Return the (x, y) coordinate for the center point of the cell that contains the specified text.  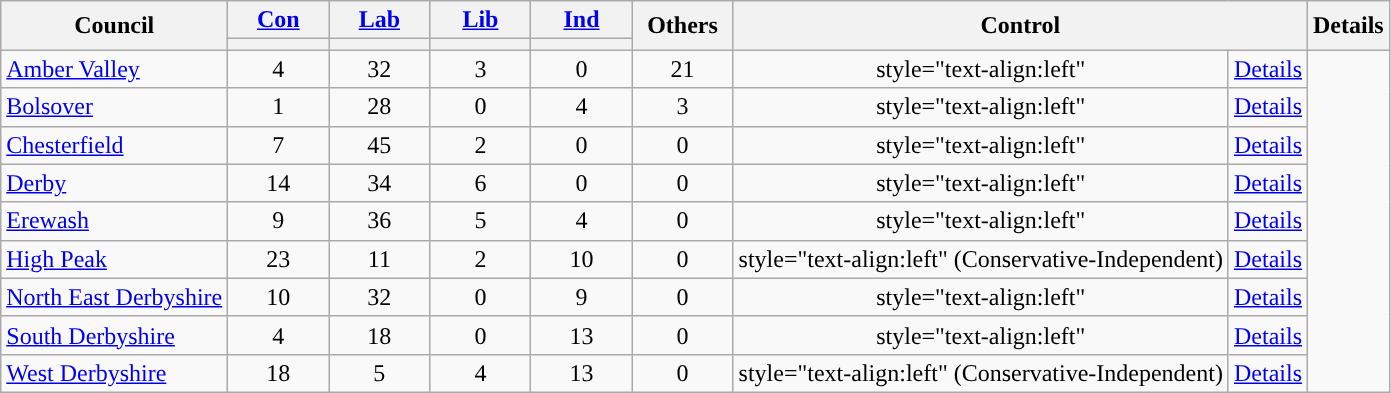
Control (1020, 26)
Others (682, 26)
34 (380, 183)
South Derbyshire (114, 335)
6 (480, 183)
1 (278, 107)
11 (380, 259)
Chesterfield (114, 145)
Amber Valley (114, 69)
7 (278, 145)
North East Derbyshire (114, 297)
28 (380, 107)
High Peak (114, 259)
36 (380, 221)
Lib (480, 20)
Con (278, 20)
West Derbyshire (114, 373)
Erewash (114, 221)
Bolsover (114, 107)
14 (278, 183)
23 (278, 259)
Derby (114, 183)
45 (380, 145)
Lab (380, 20)
Council (114, 26)
21 (682, 69)
Ind (582, 20)
